Extract the [X, Y] coordinate from the center of the cell holding the provided text.  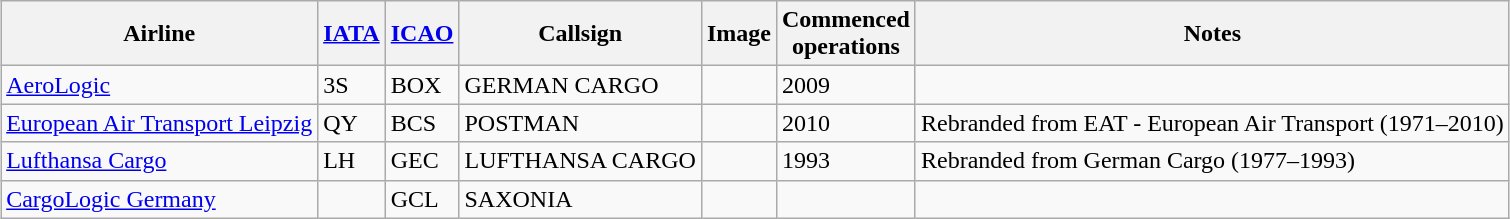
GERMAN CARGO [580, 85]
SAXONIA [580, 199]
3S [352, 85]
LUFTHANSA CARGO [580, 161]
BCS [422, 123]
European Air Transport Leipzig [160, 123]
AeroLogic [160, 85]
Rebranded from German Cargo (1977–1993) [1212, 161]
QY [352, 123]
Notes [1212, 34]
BOX [422, 85]
CargoLogic Germany [160, 199]
LH [352, 161]
GEC [422, 161]
IATA [352, 34]
Commencedoperations [846, 34]
2010 [846, 123]
GCL [422, 199]
Callsign [580, 34]
ICAO [422, 34]
Lufthansa Cargo [160, 161]
POSTMAN [580, 123]
1993 [846, 161]
2009 [846, 85]
Rebranded from EAT - European Air Transport (1971–2010) [1212, 123]
Image [738, 34]
Airline [160, 34]
